Scan for the cell matching the given text and deliver its (x, y) coordinate at center. 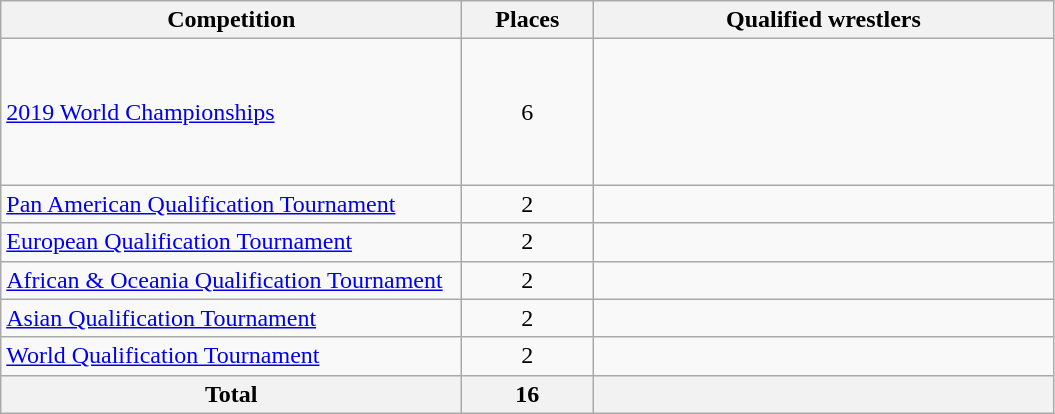
World Qualification Tournament (232, 356)
Places (528, 20)
6 (528, 112)
Competition (232, 20)
Qualified wrestlers (824, 20)
2019 World Championships (232, 112)
Asian Qualification Tournament (232, 318)
Total (232, 394)
African & Oceania Qualification Tournament (232, 280)
European Qualification Tournament (232, 242)
Pan American Qualification Tournament (232, 204)
16 (528, 394)
